For the text-containing cell, return its midpoint in (X, Y) coordinate format. 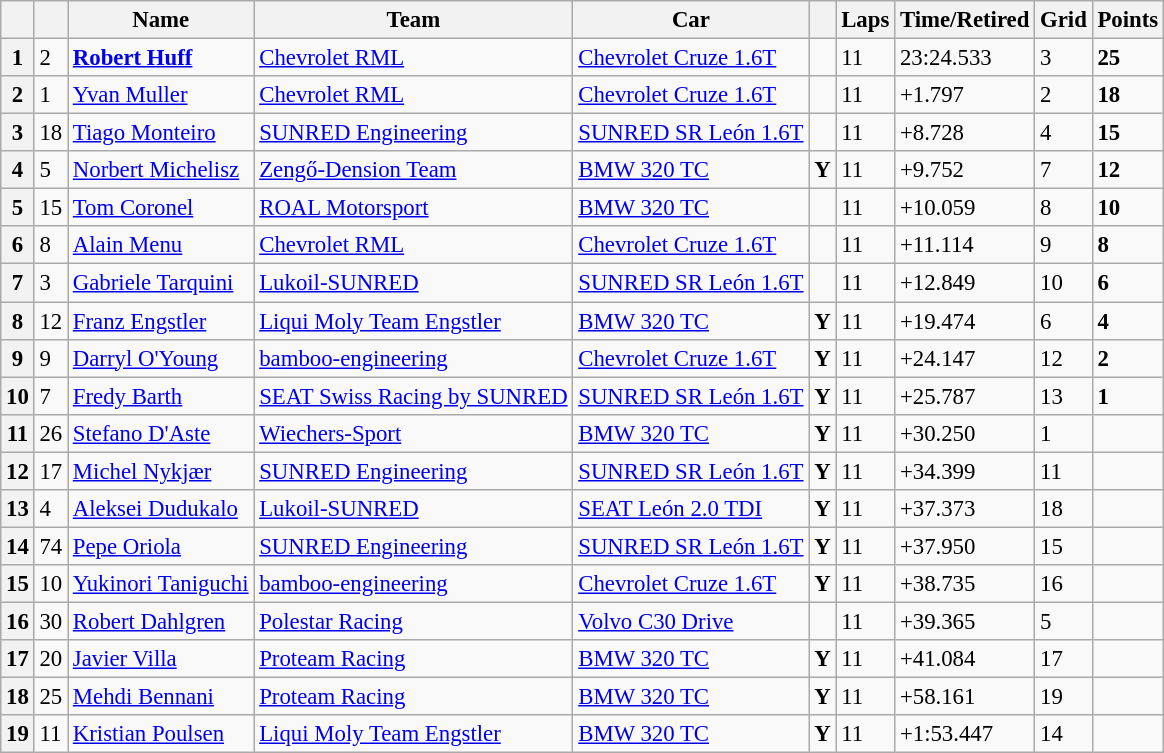
Darryl O'Young (161, 358)
Yukinori Taniguchi (161, 584)
+24.147 (965, 358)
Volvo C30 Drive (691, 621)
+12.849 (965, 283)
20 (50, 659)
Zengő-Dension Team (414, 170)
+19.474 (965, 321)
Car (691, 20)
23:24.533 (965, 58)
Points (1128, 20)
Fredy Barth (161, 396)
+37.950 (965, 546)
SEAT León 2.0 TDI (691, 509)
Name (161, 20)
Time/Retired (965, 20)
+37.373 (965, 509)
Norbert Michelisz (161, 170)
Robert Huff (161, 58)
+58.161 (965, 697)
Pepe Oriola (161, 546)
+39.365 (965, 621)
+34.399 (965, 471)
Yvan Muller (161, 95)
+10.059 (965, 208)
Stefano D'Aste (161, 433)
+8.728 (965, 133)
Alain Menu (161, 245)
Laps (866, 20)
+1:53.447 (965, 734)
Tiago Monteiro (161, 133)
+41.084 (965, 659)
Kristian Poulsen (161, 734)
Mehdi Bennani (161, 697)
Grid (1064, 20)
Franz Engstler (161, 321)
26 (50, 433)
Gabriele Tarquini (161, 283)
SEAT Swiss Racing by SUNRED (414, 396)
30 (50, 621)
Javier Villa (161, 659)
+9.752 (965, 170)
Robert Dahlgren (161, 621)
Wiechers-Sport (414, 433)
Tom Coronel (161, 208)
Aleksei Dudukalo (161, 509)
74 (50, 546)
+11.114 (965, 245)
ROAL Motorsport (414, 208)
+30.250 (965, 433)
+25.787 (965, 396)
Polestar Racing (414, 621)
Team (414, 20)
Michel Nykjær (161, 471)
+1.797 (965, 95)
+38.735 (965, 584)
